Identify which cell holds the provided text, then report its (X, Y) central coordinate. 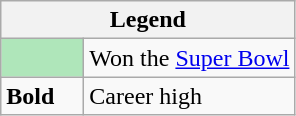
Legend (148, 20)
Bold (42, 96)
Career high (190, 96)
Won the Super Bowl (190, 58)
